Provide the [x, y] coordinate of the cell's center where the given text is located.  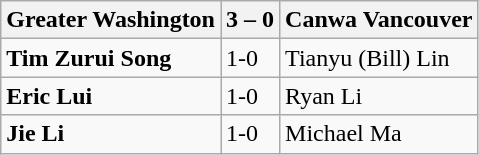
Ryan Li [379, 96]
Tianyu (Bill) Lin [379, 58]
Tim Zurui Song [111, 58]
Canwa Vancouver [379, 20]
Jie Li [111, 134]
Greater Washington [111, 20]
Eric Lui [111, 96]
Michael Ma [379, 134]
3 – 0 [250, 20]
